Scan for the cell matching the given text and deliver its [x, y] coordinate at center. 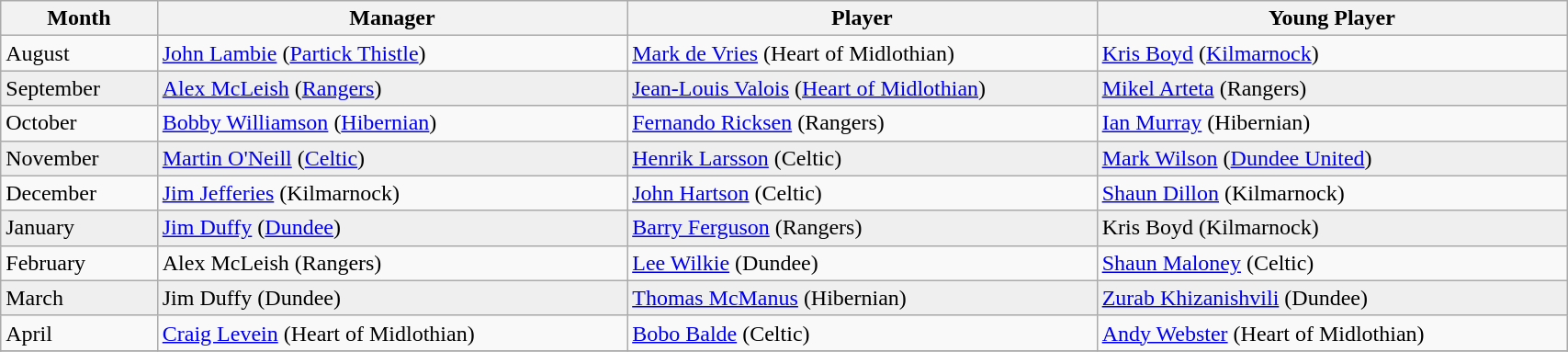
Henrik Larsson (Celtic) [862, 158]
Fernando Ricksen (Rangers) [862, 123]
December [79, 193]
Young Player [1332, 18]
August [79, 53]
Mikel Arteta (Rangers) [1332, 88]
Jean-Louis Valois (Heart of Midlothian) [862, 88]
November [79, 158]
Bobby Williamson (Hibernian) [391, 123]
Shaun Maloney (Celtic) [1332, 263]
Barry Ferguson (Rangers) [862, 228]
Craig Levein (Heart of Midlothian) [391, 333]
Player [862, 18]
Mark Wilson (Dundee United) [1332, 158]
Lee Wilkie (Dundee) [862, 263]
September [79, 88]
Thomas McManus (Hibernian) [862, 298]
February [79, 263]
Andy Webster (Heart of Midlothian) [1332, 333]
Martin O'Neill (Celtic) [391, 158]
Month [79, 18]
October [79, 123]
John Hartson (Celtic) [862, 193]
Mark de Vries (Heart of Midlothian) [862, 53]
March [79, 298]
April [79, 333]
January [79, 228]
Ian Murray (Hibernian) [1332, 123]
Jim Jefferies (Kilmarnock) [391, 193]
John Lambie (Partick Thistle) [391, 53]
Zurab Khizanishvili (Dundee) [1332, 298]
Shaun Dillon (Kilmarnock) [1332, 193]
Manager [391, 18]
Bobo Balde (Celtic) [862, 333]
